Pinpoint the cell where the given text exists, returning its [x, y] midpoint coordinate. 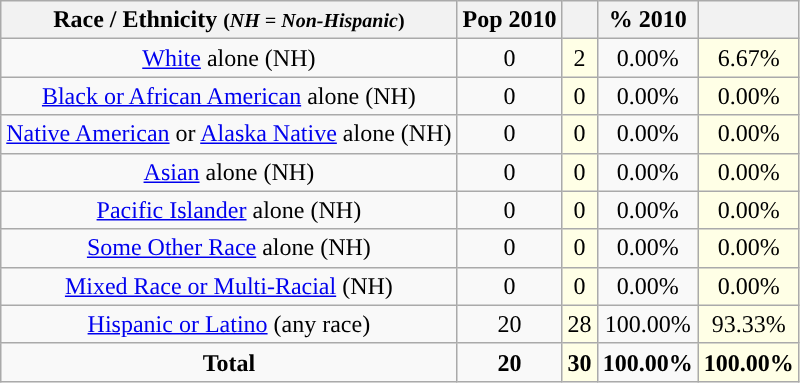
28 [580, 324]
2 [580, 58]
White alone (NH) [229, 58]
Asian alone (NH) [229, 172]
% 2010 [648, 20]
Hispanic or Latino (any race) [229, 324]
Race / Ethnicity (NH = Non-Hispanic) [229, 20]
Native American or Alaska Native alone (NH) [229, 134]
93.33% [748, 324]
Mixed Race or Multi-Racial (NH) [229, 286]
6.67% [748, 58]
Black or African American alone (NH) [229, 96]
Pop 2010 [510, 20]
30 [580, 362]
Some Other Race alone (NH) [229, 248]
Total [229, 362]
Pacific Islander alone (NH) [229, 210]
